Detect which cell encompasses the target text, then output its (x, y) center coordinate. 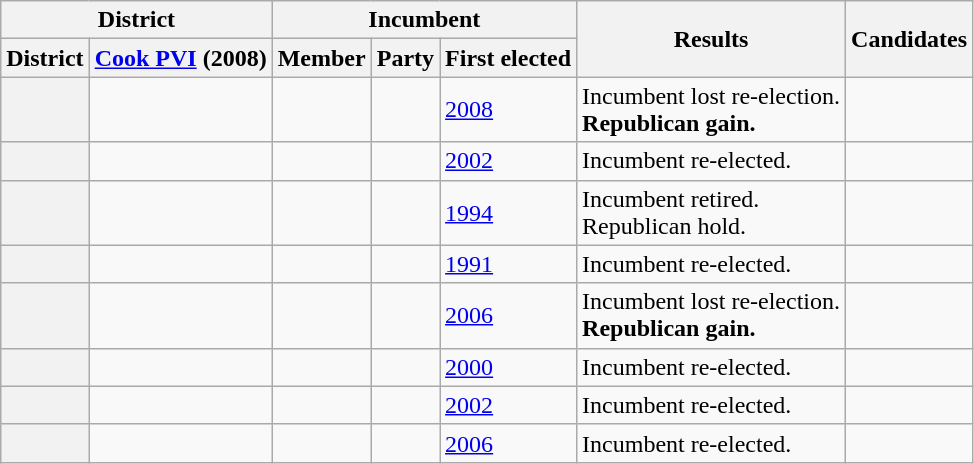
Results (712, 39)
2000 (508, 367)
First elected (508, 58)
1991 (508, 264)
2008 (508, 110)
Party (405, 58)
Incumbent retired.Republican hold. (712, 212)
Member (322, 58)
1994 (508, 212)
Cook PVI (2008) (180, 58)
Incumbent (424, 20)
Candidates (910, 39)
